Extract the [x, y] coordinate from the center of the cell holding the provided text.  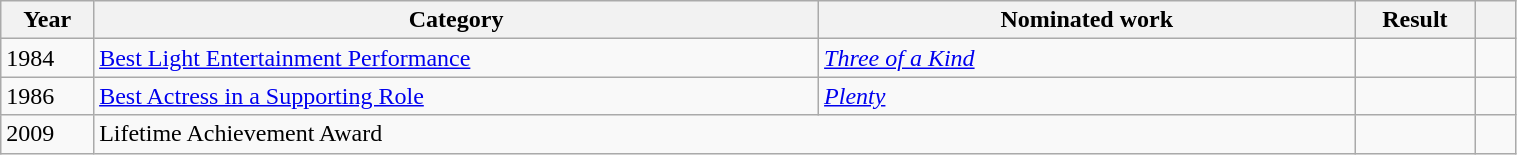
1984 [48, 58]
1986 [48, 96]
2009 [48, 134]
Best Light Entertainment Performance [456, 58]
Category [456, 20]
Three of a Kind [1087, 58]
Year [48, 20]
Plenty [1087, 96]
Lifetime Achievement Award [724, 134]
Nominated work [1087, 20]
Result [1415, 20]
Best Actress in a Supporting Role [456, 96]
